Return the (x, y) coordinate for the center point of the cell that contains the specified text.  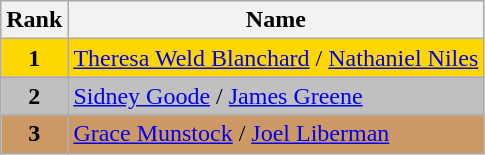
Name (276, 20)
1 (34, 58)
2 (34, 96)
Sidney Goode / James Greene (276, 96)
3 (34, 134)
Grace Munstock / Joel Liberman (276, 134)
Rank (34, 20)
Theresa Weld Blanchard / Nathaniel Niles (276, 58)
